Capture the cell that displays the provided text and extract its (X, Y) central coordinate. 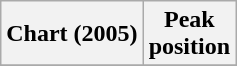
Peakposition (189, 34)
Chart (2005) (72, 34)
